For the text-containing cell, return its midpoint in [x, y] coordinate format. 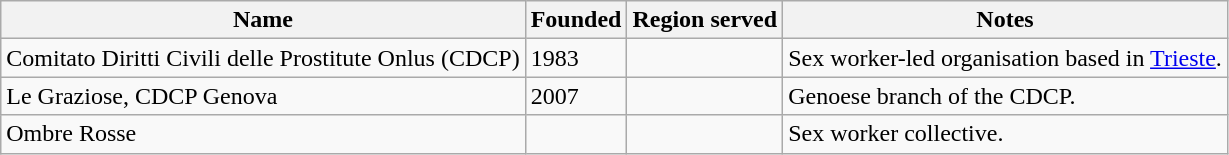
1983 [576, 58]
Genoese branch of the CDCP. [1006, 96]
Founded [576, 20]
Sex worker-led organisation based in Trieste. [1006, 58]
Ombre Rosse [263, 134]
Sex worker collective. [1006, 134]
2007 [576, 96]
Name [263, 20]
Region served [705, 20]
Comitato Diritti Civili delle Prostitute Onlus (CDCP) [263, 58]
Le Graziose, CDCP Genova [263, 96]
Notes [1006, 20]
